Return (x, y) of the center of cell containing provided text 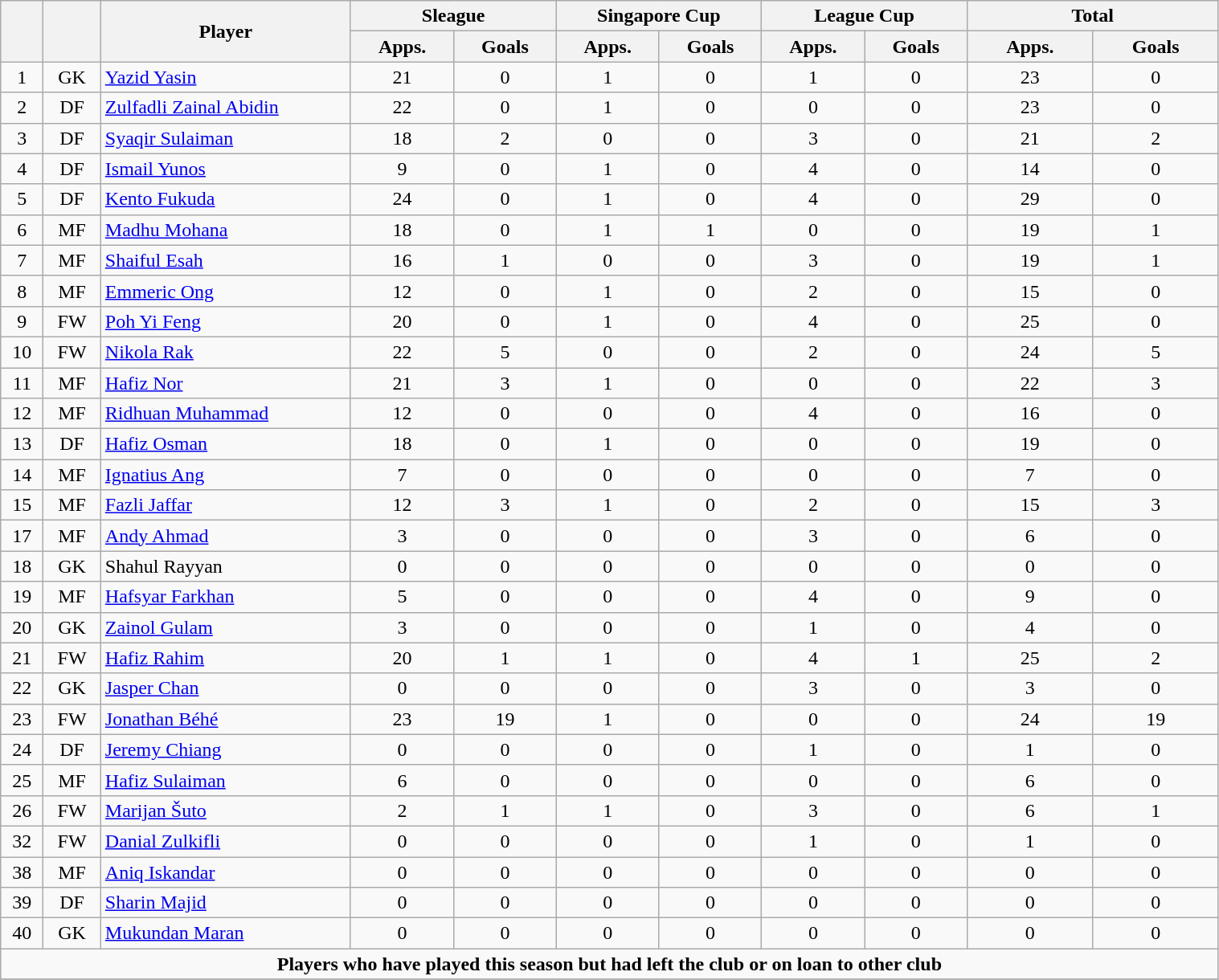
Shaiful Esah (225, 260)
Jeremy Chiang (225, 749)
Ismail Yunos (225, 169)
Jonathan Béhé (225, 719)
13 (22, 444)
Syaqir Sulaiman (225, 138)
Singapore Cup (659, 16)
Emmeric Ong (225, 291)
Sleague (453, 16)
Aniq Iskandar (225, 872)
Zulfadli Zainal Abidin (225, 108)
10 (22, 352)
Danial Zulkifli (225, 841)
League Cup (865, 16)
Fazli Jaffar (225, 505)
Ignatius Ang (225, 475)
Shahul Rayyan (225, 566)
Hafsyar Farkhan (225, 597)
Hafiz Sulaiman (225, 780)
Hafiz Osman (225, 444)
Madhu Mohana (225, 230)
29 (1030, 199)
Jasper Chan (225, 688)
Player (225, 31)
Ridhuan Muhammad (225, 414)
Nikola Rak (225, 352)
32 (22, 841)
Yazid Yasin (225, 77)
Zainol Gulam (225, 627)
17 (22, 536)
39 (22, 903)
Hafiz Nor (225, 383)
Sharin Majid (225, 903)
Andy Ahmad (225, 536)
Players who have played this season but had left the club or on loan to other club (609, 964)
8 (22, 291)
Hafiz Rahim (225, 658)
Mukundan Maran (225, 933)
38 (22, 872)
40 (22, 933)
Kento Fukuda (225, 199)
11 (22, 383)
Marijan Šuto (225, 811)
Poh Yi Feng (225, 321)
26 (22, 811)
Total (1093, 16)
